Determine the (x, y) coordinate at the center of the cell enclosing the given text.  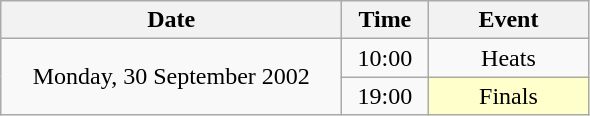
Monday, 30 September 2002 (172, 77)
Event (508, 20)
10:00 (385, 58)
Date (172, 20)
Finals (508, 96)
19:00 (385, 96)
Heats (508, 58)
Time (385, 20)
